Find where the given text appears and provide that cell's center as [X, Y] coordinate. 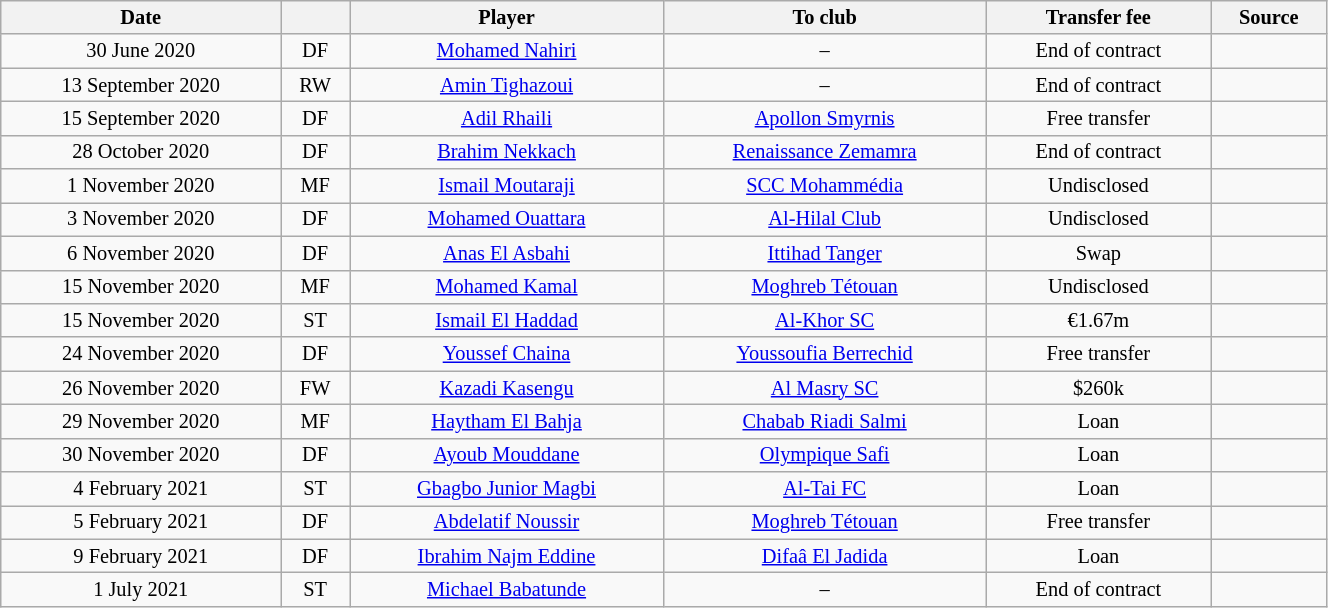
€1.67m [1098, 320]
13 September 2020 [141, 85]
Transfer fee [1098, 17]
$260k [1098, 388]
6 November 2020 [141, 253]
Kazadi Kasengu [507, 388]
Difaâ El Jadida [824, 556]
Gbagbo Junior Magbi [507, 489]
Mohamed Nahiri [507, 51]
Al Masry SC [824, 388]
SCC Mohammédia [824, 186]
Mohamed Ouattara [507, 219]
Anas El Asbahi [507, 253]
Ittihad Tanger [824, 253]
Brahim Nekkach [507, 152]
Ibrahim Najm Eddine [507, 556]
3 November 2020 [141, 219]
9 February 2021 [141, 556]
Ismail El Haddad [507, 320]
1 July 2021 [141, 589]
28 October 2020 [141, 152]
Mohamed Kamal [507, 287]
RW [316, 85]
To club [824, 17]
5 February 2021 [141, 522]
30 June 2020 [141, 51]
Apollon Smyrnis [824, 118]
Chabab Riadi Salmi [824, 421]
30 November 2020 [141, 455]
Ayoub Mouddane [507, 455]
Abdelatif Noussir [507, 522]
Haytham El Bahja [507, 421]
Ismail Moutaraji [507, 186]
Swap [1098, 253]
Al-Hilal Club [824, 219]
29 November 2020 [141, 421]
Al-Khor SC [824, 320]
Adil Rhaili [507, 118]
Date [141, 17]
Olympique Safi [824, 455]
Youssef Chaina [507, 354]
Al-Tai FC [824, 489]
Player [507, 17]
Source [1268, 17]
Michael Babatunde [507, 589]
1 November 2020 [141, 186]
26 November 2020 [141, 388]
4 February 2021 [141, 489]
15 September 2020 [141, 118]
Youssoufia Berrechid [824, 354]
Renaissance Zemamra [824, 152]
Amin Tighazoui [507, 85]
24 November 2020 [141, 354]
FW [316, 388]
